Pinpoint the cell where the given text exists, returning its [X, Y] midpoint coordinate. 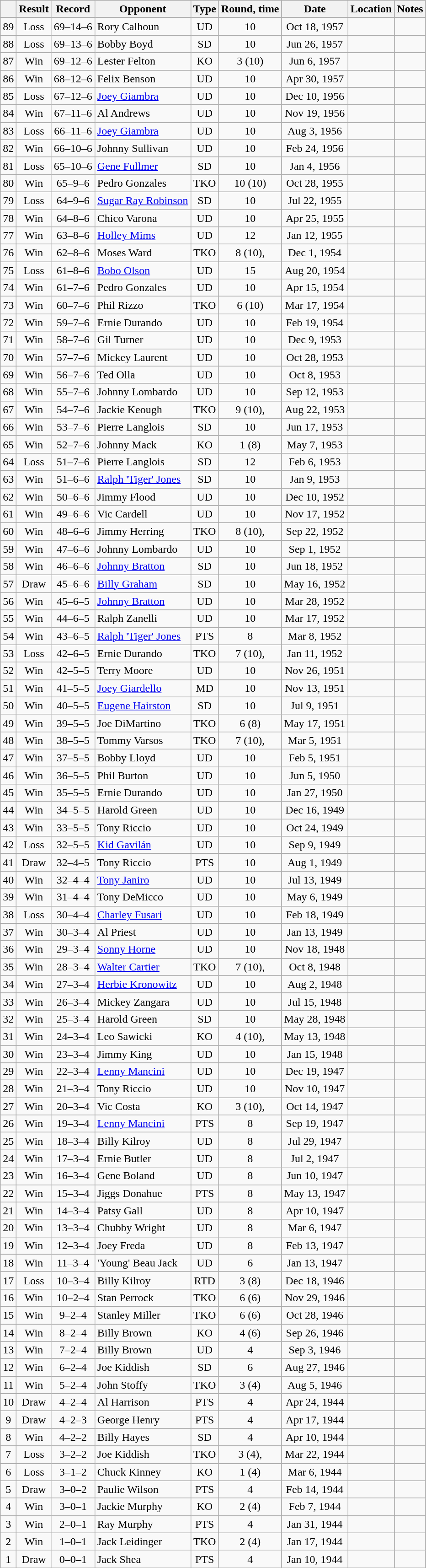
Sep 12, 1953 [314, 392]
89 [8, 27]
85 [8, 96]
86 [8, 79]
Jan 13, 1949 [314, 932]
Bobo Olson [143, 270]
Patsy Gall [143, 1211]
Apr 10, 1947 [314, 1211]
30 [8, 1054]
Jan 4, 1956 [314, 166]
Mar 8, 1952 [314, 636]
Jan 17, 1944 [314, 1541]
39–5–5 [73, 723]
Feb 19, 1954 [314, 323]
22–3–4 [73, 1072]
Nov 13, 1951 [314, 688]
Jackie Murphy [143, 1507]
Mar 17, 1954 [314, 305]
69–14–6 [73, 27]
82 [8, 148]
Stan Perrock [143, 1298]
36–5–5 [73, 776]
18 [8, 1263]
Apr 24, 1944 [314, 1402]
6–2–4 [73, 1368]
Sonny Horne [143, 949]
52–7–6 [73, 444]
79 [8, 200]
25–3–4 [73, 1019]
54–7–6 [73, 410]
Phil Rizzo [143, 305]
67 [8, 410]
Dec 9, 1953 [314, 340]
Jun 17, 1953 [314, 427]
Jan 15, 1948 [314, 1054]
3 (10), [250, 1106]
61 [8, 514]
88 [8, 44]
66 [8, 427]
Mar 22, 1944 [314, 1455]
Chubby Wright [143, 1228]
Jun 6, 1957 [314, 61]
71 [8, 340]
24–3–4 [73, 1036]
6 (10) [250, 305]
80 [8, 183]
27–3–4 [73, 984]
64–9–6 [73, 200]
57 [8, 584]
Vic Cardell [143, 514]
Jan 12, 1955 [314, 236]
35–5–5 [73, 793]
Jul 15, 1948 [314, 1002]
7 [8, 1455]
29–3–4 [73, 949]
6 (8) [250, 723]
Gene Fullmer [143, 166]
Round, time [250, 9]
May 7, 1953 [314, 444]
4 (6) [250, 1333]
66–11–6 [73, 131]
38–5–5 [73, 740]
Type [205, 9]
Nov 18, 1948 [314, 949]
Phil Burton [143, 776]
Sep 3, 1946 [314, 1350]
Feb 7, 1944 [314, 1507]
'Young' Beau Jack [143, 1263]
Aug 22, 1953 [314, 410]
Mar 28, 1952 [314, 601]
68–12–6 [73, 79]
37 [8, 932]
Aug 3, 1956 [314, 131]
Charley Fusari [143, 915]
50–6–6 [73, 496]
58 [8, 566]
83 [8, 131]
59–7–6 [73, 323]
3 (8) [250, 1280]
Chico Varona [143, 218]
32–4–4 [73, 880]
Oct 8, 1953 [314, 375]
Location [371, 9]
43–6–5 [73, 636]
74 [8, 288]
Jan 11, 1952 [314, 653]
26–3–4 [73, 1002]
Feb 18, 1949 [314, 915]
72 [8, 323]
Feb 24, 1956 [314, 148]
Feb 6, 1953 [314, 462]
Dec 10, 1952 [314, 496]
26 [8, 1124]
Leo Sawicki [143, 1036]
Lester Felton [143, 61]
Nov 29, 1946 [314, 1298]
20 [8, 1228]
May 28, 1948 [314, 1019]
55 [8, 619]
70 [8, 357]
Apr 25, 1955 [314, 218]
5 [8, 1489]
3–0–2 [73, 1489]
Dec 18, 1946 [314, 1280]
75 [8, 270]
18–3–4 [73, 1141]
Jan 27, 1950 [314, 793]
1 (8) [250, 444]
Jun 10, 1947 [314, 1176]
4 (10), [250, 1036]
Paulie Wilson [143, 1489]
51–7–6 [73, 462]
Oct 14, 1947 [314, 1106]
64–8–6 [73, 218]
30–3–4 [73, 932]
Oct 28, 1955 [314, 183]
Felix Benson [143, 79]
Johnny Mack [143, 444]
45 [8, 793]
48 [8, 740]
77 [8, 236]
10 (10) [250, 183]
65–10–6 [73, 166]
Apr 30, 1957 [314, 79]
Aug 27, 1946 [314, 1368]
4–2–4 [73, 1402]
31 [8, 1036]
Feb 13, 1947 [314, 1245]
Eugene Hairston [143, 706]
May 6, 1949 [314, 897]
25 [8, 1141]
23–3–4 [73, 1054]
29 [8, 1072]
MD [205, 688]
42–6–5 [73, 653]
12–3–4 [73, 1245]
Jiggs Donahue [143, 1193]
81 [8, 166]
Sep 19, 1947 [314, 1124]
32 [8, 1019]
10–3–4 [73, 1280]
Feb 14, 1944 [314, 1489]
Sep 9, 1949 [314, 845]
50 [8, 706]
2 [8, 1541]
Sep 1, 1952 [314, 549]
3–0–1 [73, 1507]
23 [8, 1176]
Jimmy Herring [143, 532]
13 [8, 1350]
Joey Giardello [143, 688]
45–6–6 [73, 584]
Moses Ward [143, 253]
Bobby Lloyd [143, 758]
Joe DiMartino [143, 723]
33–5–5 [73, 828]
Tony DeMicco [143, 897]
33 [8, 1002]
Notes [410, 9]
51 [8, 688]
57–7–6 [73, 357]
Result [34, 9]
May 17, 1951 [314, 723]
87 [8, 61]
Oct 28, 1946 [314, 1315]
42 [8, 845]
69 [8, 375]
31–4–4 [73, 897]
76 [8, 253]
Chuck Kinney [143, 1472]
34–5–5 [73, 810]
62–8–6 [73, 253]
24 [8, 1158]
17 [8, 1280]
43 [8, 828]
47 [8, 758]
Jan 9, 1953 [314, 479]
60–7–6 [73, 305]
59 [8, 549]
42–5–5 [73, 671]
41–5–5 [73, 688]
16–3–4 [73, 1176]
19–3–4 [73, 1124]
Jan 10, 1944 [314, 1559]
14 [8, 1333]
3–2–2 [73, 1455]
Jul 9, 1951 [314, 706]
14–3–4 [73, 1211]
Herbie Kronowitz [143, 984]
Jan 31, 1944 [314, 1524]
Apr 17, 1944 [314, 1420]
64 [8, 462]
Jul 22, 1955 [314, 200]
Mar 5, 1951 [314, 740]
32–5–5 [73, 845]
56–7–6 [73, 375]
0–0–1 [73, 1559]
28–3–4 [73, 967]
11–3–4 [73, 1263]
Joey Freda [143, 1245]
Jul 29, 1947 [314, 1141]
65 [8, 444]
Feb 5, 1951 [314, 758]
Al Harrison [143, 1402]
Mickey Zangara [143, 1002]
Oct 18, 1957 [314, 27]
Jul 2, 1947 [314, 1158]
Mar 6, 1944 [314, 1472]
Jack Shea [143, 1559]
Nov 19, 1956 [314, 113]
Apr 10, 1944 [314, 1437]
4–2–3 [73, 1420]
Jimmy Flood [143, 496]
78 [8, 218]
47–6–6 [73, 549]
61–8–6 [73, 270]
Opponent [143, 9]
Ray Murphy [143, 1524]
17–3–4 [73, 1158]
48–6–6 [73, 532]
1 (4) [250, 1472]
9–2–4 [73, 1315]
3 (4), [250, 1455]
11 [8, 1385]
51–6–6 [73, 479]
53–7–6 [73, 427]
Gil Turner [143, 340]
May 13, 1947 [314, 1193]
30–4–4 [73, 915]
Oct 8, 1948 [314, 967]
Jimmy King [143, 1054]
22 [8, 1193]
George Henry [143, 1420]
20–3–4 [73, 1106]
19 [8, 1245]
63–8–6 [73, 236]
54 [8, 636]
Aug 20, 1954 [314, 270]
Date [314, 9]
Ralph Zanelli [143, 619]
Dec 1, 1954 [314, 253]
John Stoffy [143, 1385]
40–5–5 [73, 706]
Aug 2, 1948 [314, 984]
39 [8, 897]
Aug 1, 1949 [314, 862]
Al Priest [143, 932]
Oct 24, 1949 [314, 828]
44–6–5 [73, 619]
Jun 26, 1957 [314, 44]
44 [8, 810]
1–0–1 [73, 1541]
58–7–6 [73, 340]
Billy Hayes [143, 1437]
Nov 10, 1947 [314, 1089]
Jack Leidinger [143, 1541]
Apr 15, 1954 [314, 288]
65–9–6 [73, 183]
36 [8, 949]
15–3–4 [73, 1193]
37–5–5 [73, 758]
62 [8, 496]
Jul 13, 1949 [314, 880]
Aug 5, 1946 [314, 1385]
28 [8, 1089]
Ted Olla [143, 375]
Sep 22, 1952 [314, 532]
Terry Moore [143, 671]
2–0–1 [73, 1524]
60 [8, 532]
Tommy Varsos [143, 740]
69–12–6 [73, 61]
49–6–6 [73, 514]
Dec 19, 1947 [314, 1072]
53 [8, 653]
68 [8, 392]
45–6–5 [73, 601]
Record [73, 9]
3 (10) [250, 61]
5–2–4 [73, 1385]
67–12–6 [73, 96]
3–1–2 [73, 1472]
66–10–6 [73, 148]
38 [8, 915]
73 [8, 305]
Ernie Butler [143, 1158]
Kid Gavilán [143, 845]
Gene Boland [143, 1176]
69–13–6 [73, 44]
May 13, 1948 [314, 1036]
Nov 26, 1951 [314, 671]
Sugar Ray Robinson [143, 200]
Jun 5, 1950 [314, 776]
Mar 17, 1952 [314, 619]
46–6–6 [73, 566]
3 (4) [250, 1385]
21 [8, 1211]
34 [8, 984]
56 [8, 601]
8–2–4 [73, 1333]
Dec 10, 1956 [314, 96]
Jackie Keough [143, 410]
4–2–2 [73, 1437]
7–2–4 [73, 1350]
Billy Graham [143, 584]
27 [8, 1106]
Dec 16, 1949 [314, 810]
55–7–6 [73, 392]
Mar 6, 1947 [314, 1228]
May 16, 1952 [314, 584]
9 (10), [250, 410]
Holley Mims [143, 236]
16 [8, 1298]
9 [8, 1420]
Rory Calhoun [143, 27]
61–7–6 [73, 288]
40 [8, 880]
41 [8, 862]
52 [8, 671]
1 [8, 1559]
10–2–4 [73, 1298]
Jun 18, 1952 [314, 566]
Walter Cartier [143, 967]
Nov 17, 1952 [314, 514]
49 [8, 723]
Stanley Miller [143, 1315]
67–11–6 [73, 113]
35 [8, 967]
13–3–4 [73, 1228]
RTD [205, 1280]
63 [8, 479]
Sep 26, 1946 [314, 1333]
21–3–4 [73, 1089]
Jan 13, 1947 [314, 1263]
Johnny Sullivan [143, 148]
84 [8, 113]
Tony Janiro [143, 880]
3 [8, 1524]
Bobby Boyd [143, 44]
32–4–5 [73, 862]
46 [8, 776]
Al Andrews [143, 113]
Mickey Laurent [143, 357]
Oct 28, 1953 [314, 357]
Vic Costa [143, 1106]
